Locate the cell with the specified text and output its (X, Y) center coordinate. 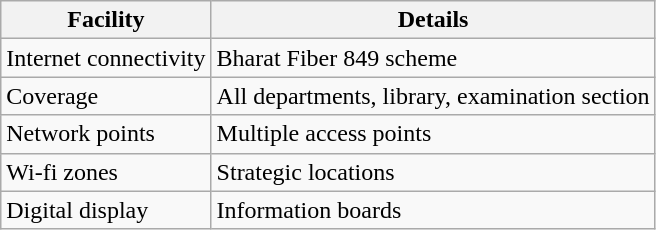
Coverage (106, 96)
Information boards (433, 210)
Strategic locations (433, 172)
Multiple access points (433, 134)
Internet connectivity (106, 58)
Details (433, 20)
Facility (106, 20)
Bharat Fiber 849 scheme (433, 58)
Network points (106, 134)
Wi-fi zones (106, 172)
Digital display (106, 210)
All departments, library, examination section (433, 96)
